Identify which cell holds the provided text, then report its (X, Y) central coordinate. 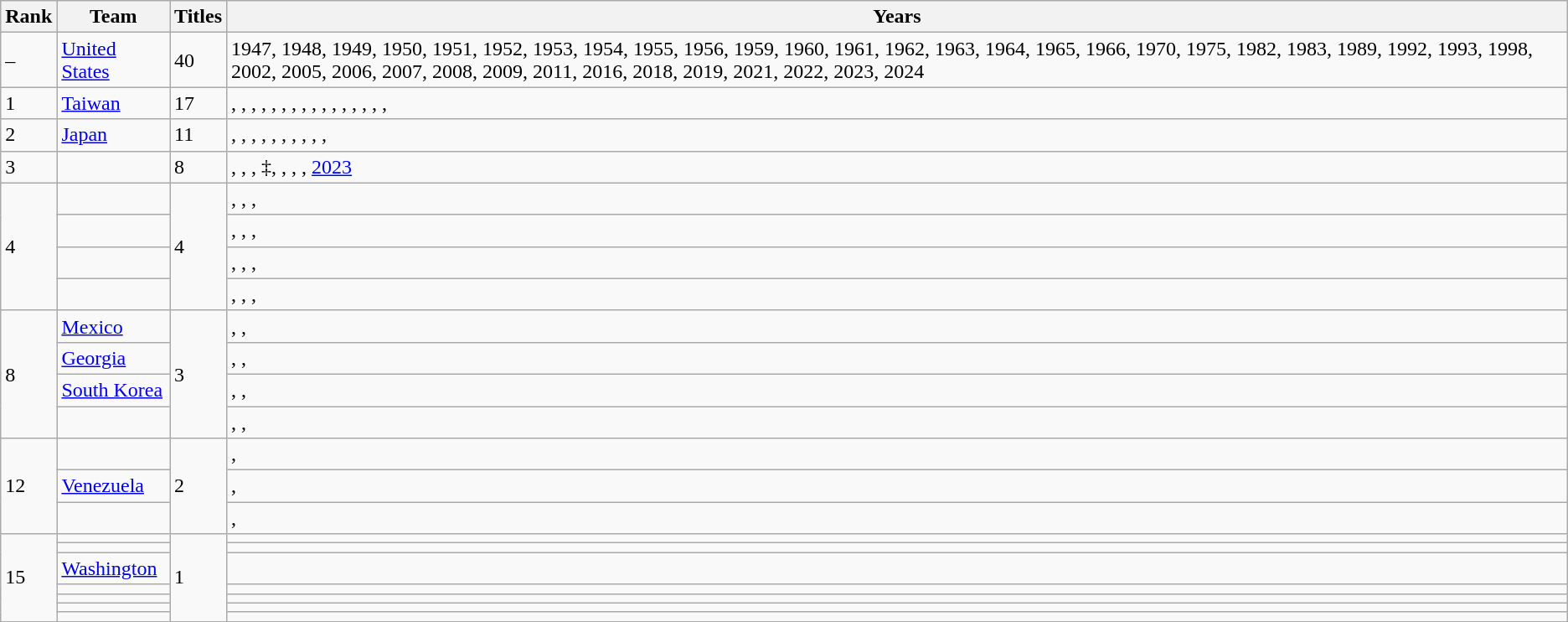
Years (898, 17)
17 (199, 103)
, , , ‡, , , , 2023 (898, 167)
Titles (199, 17)
– (28, 60)
South Korea (114, 390)
11 (199, 135)
Rank (28, 17)
40 (199, 60)
United States (114, 60)
Washington (114, 568)
Japan (114, 135)
12 (28, 486)
Venezuela (114, 486)
Taiwan (114, 103)
Team (114, 17)
Georgia (114, 358)
, , , , , , , , , , , , , , , , (898, 103)
Mexico (114, 326)
, , , , , , , , , , (898, 135)
15 (28, 578)
